Extract the [x, y] coordinate from the center of the cell holding the provided text.  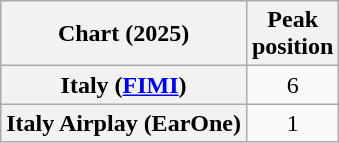
Peakposition [292, 34]
6 [292, 85]
1 [292, 123]
Italy (FIMI) [124, 85]
Chart (2025) [124, 34]
Italy Airplay (EarOne) [124, 123]
